Locate the cell with the specified text and output its (X, Y) center coordinate. 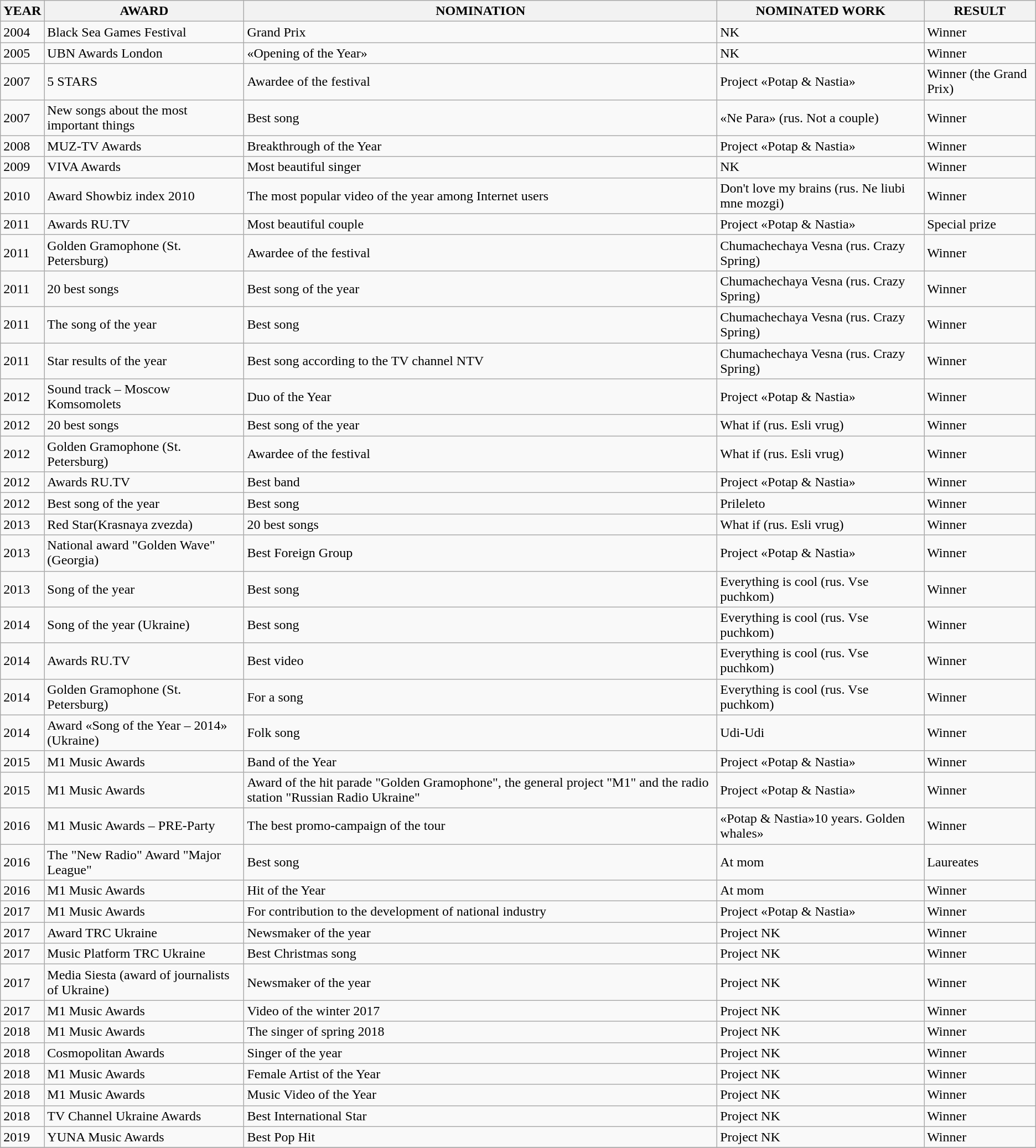
Hit of the Year (480, 891)
Special prize (980, 224)
2009 (22, 167)
Award of the hit parade "Golden Gramophone", the general project "M1" and the radio station "Russian Radio Ukraine" (480, 790)
The best promo-campaign of the tour (480, 825)
5 STARS (144, 82)
The singer of spring 2018 (480, 1032)
Best Foreign Group (480, 553)
Best video (480, 661)
UBN Awards London (144, 53)
MUZ-TV Awards (144, 146)
2004 (22, 32)
Best International Star (480, 1116)
Song of the year (Ukraine) (144, 625)
Duo of the Year (480, 397)
Udi-Udi (821, 733)
Award Showbiz index 2010 (144, 196)
Laureates (980, 862)
«Opening of the Year» (480, 53)
2019 (22, 1137)
Best Christmas song (480, 954)
AWARD (144, 11)
Sound track – Moscow Komsomolets (144, 397)
The "New Radio" Award "Major League" (144, 862)
Winner (the Grand Prix) (980, 82)
Media Siesta (award of journalists of Ukraine) (144, 983)
Star results of the year (144, 361)
YUNA Music Awards (144, 1137)
2010 (22, 196)
Grand Prix (480, 32)
Best Pop Hit (480, 1137)
NOMINATED WORK (821, 11)
RESULT (980, 11)
Most beautiful couple (480, 224)
Cosmopolitan Awards (144, 1053)
Don't love my brains (rus. Ne liubi mne mozgi) (821, 196)
Song of the year (144, 589)
TV Channel Ukraine Awards (144, 1116)
New songs about the most important things (144, 117)
National award "Golden Wave" (Georgia) (144, 553)
«Ne Para» (rus. Not a couple) (821, 117)
Black Sea Games Festival (144, 32)
Music Platform TRC Ukraine (144, 954)
Video of the winter 2017 (480, 1011)
Breakthrough of the Year (480, 146)
Most beautiful singer (480, 167)
The song of the year (144, 324)
The most popular video of the year among Internet users (480, 196)
Band of the Year (480, 761)
NOMINATION (480, 11)
Best band (480, 482)
For contribution to the development of national industry (480, 912)
Singer of the year (480, 1053)
YEAR (22, 11)
2005 (22, 53)
Award TRC Ukraine (144, 933)
M1 Music Awards – PRE-Party (144, 825)
Prileleto (821, 503)
Music Video of the Year (480, 1095)
Folk song (480, 733)
VIVA Awards (144, 167)
Best song according to the TV channel NTV (480, 361)
2008 (22, 146)
For a song (480, 697)
Award «Song of the Year – 2014» (Ukraine) (144, 733)
«Potap & Nastia»10 years. Golden whales» (821, 825)
Red Star(Krasnaya zvezda) (144, 524)
Female Artist of the Year (480, 1074)
